Return [X, Y] of the center of cell containing provided text 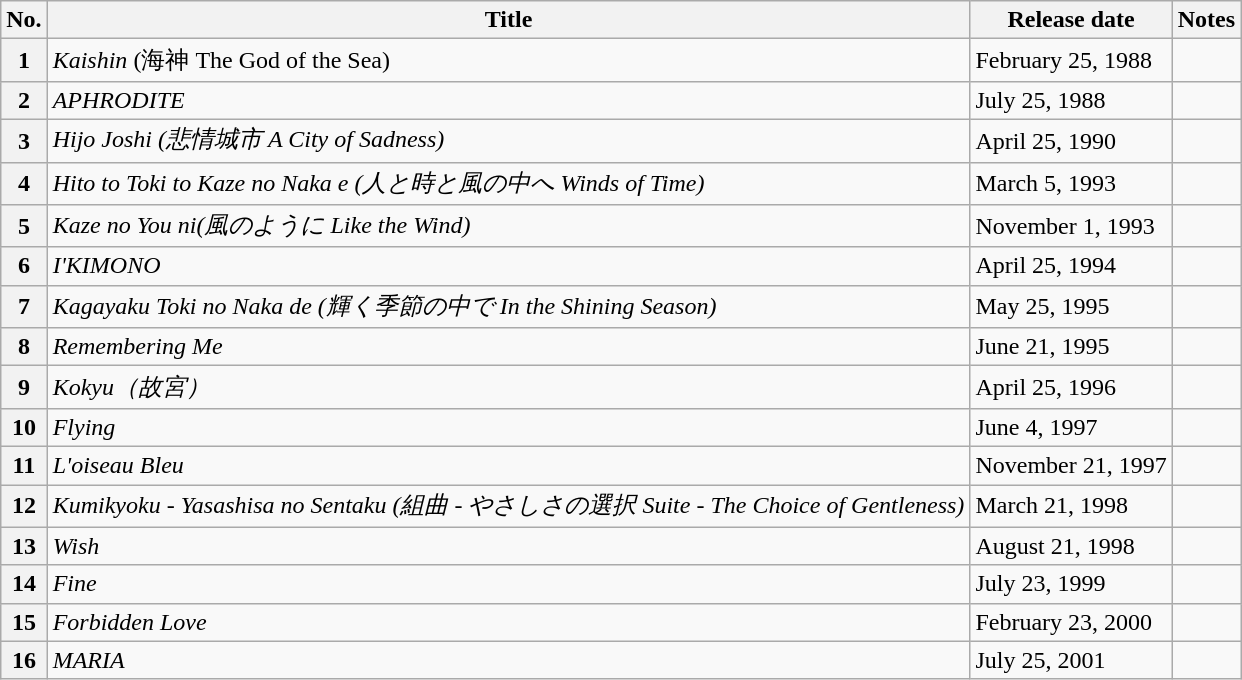
APHRODITE [508, 100]
Flying [508, 427]
Hito to Toki to Kaze no Naka e (人と時と風の中へ Winds of Time) [508, 184]
July 23, 1999 [1071, 584]
Release date [1071, 20]
November 1, 1993 [1071, 226]
4 [24, 184]
August 21, 1998 [1071, 546]
February 23, 2000 [1071, 622]
June 4, 1997 [1071, 427]
5 [24, 226]
April 25, 1996 [1071, 388]
Title [508, 20]
Kaze no You ni(風のように Like the Wind) [508, 226]
I'KIMONO [508, 266]
9 [24, 388]
MARIA [508, 660]
L'oiseau Bleu [508, 465]
Kaishin (海神 The God of the Sea) [508, 60]
February 25, 1988 [1071, 60]
Notes [1206, 20]
Wish [508, 546]
10 [24, 427]
November 21, 1997 [1071, 465]
12 [24, 506]
7 [24, 306]
Fine [508, 584]
11 [24, 465]
Forbidden Love [508, 622]
March 21, 1998 [1071, 506]
3 [24, 140]
No. [24, 20]
March 5, 1993 [1071, 184]
Hijo Joshi (悲情城市 A City of Sadness) [508, 140]
2 [24, 100]
Kumikyoku - Yasashisa no Sentaku (組曲 - やさしさの選択 Suite - The Choice of Gentleness) [508, 506]
Kagayaku Toki no Naka de (輝く季節の中で In the Shining Season) [508, 306]
July 25, 1988 [1071, 100]
May 25, 1995 [1071, 306]
June 21, 1995 [1071, 347]
14 [24, 584]
April 25, 1990 [1071, 140]
13 [24, 546]
Kokyu（故宮） [508, 388]
July 25, 2001 [1071, 660]
1 [24, 60]
6 [24, 266]
Remembering Me [508, 347]
8 [24, 347]
15 [24, 622]
16 [24, 660]
April 25, 1994 [1071, 266]
